Locate the cell with the specified text and output its [x, y] center coordinate. 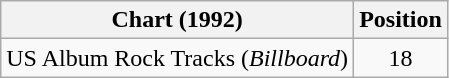
18 [401, 58]
US Album Rock Tracks (Billboard) [178, 58]
Position [401, 20]
Chart (1992) [178, 20]
